Extract the (X, Y) coordinate from the center of the cell holding the provided text.  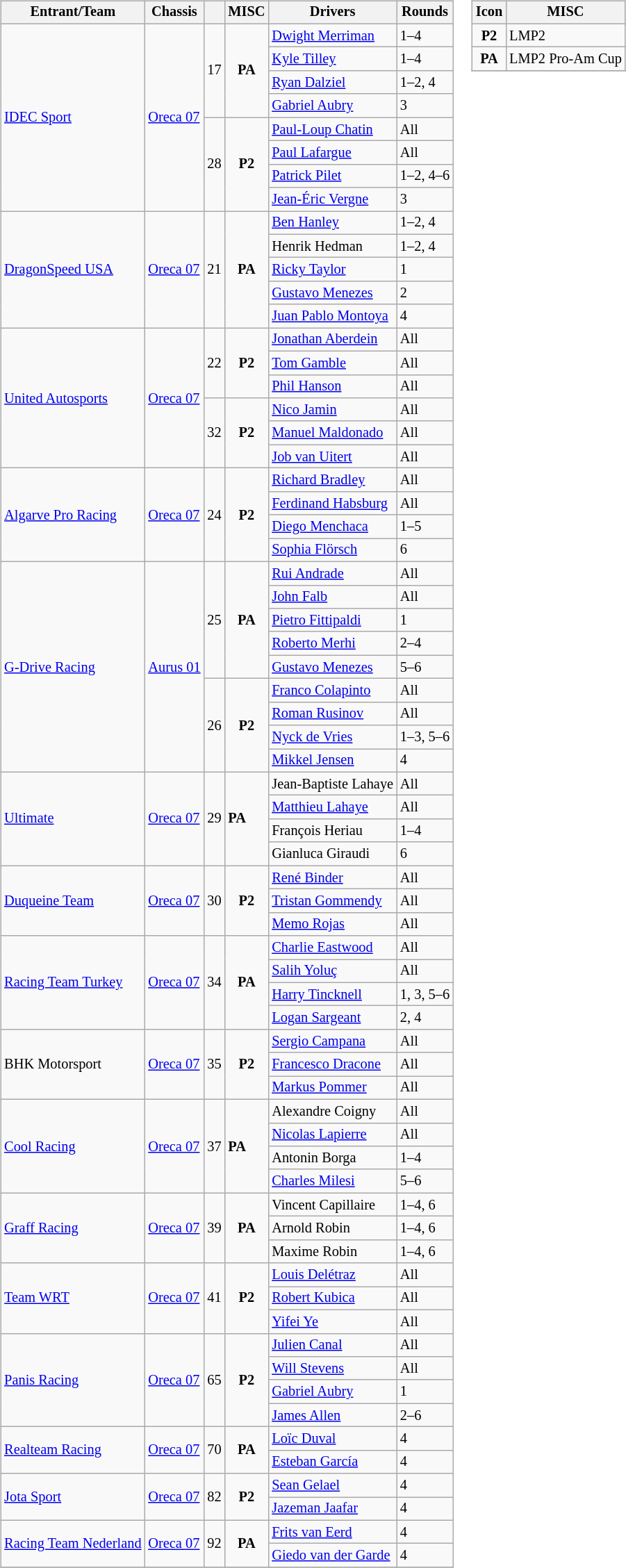
1–3, 5–6 (425, 737)
Dwight Merriman (332, 35)
41 (214, 1298)
Louis Delétraz (332, 1275)
Memo Rojas (332, 924)
35 (214, 1064)
Racing Team Turkey (72, 982)
Manuel Maldonado (332, 433)
Giedo van der Garde (332, 1555)
Roman Rusinov (332, 713)
Aurus 01 (174, 667)
Nico Jamin (332, 410)
Jota Sport (72, 1496)
Cool Racing (72, 1146)
Henrik Hedman (332, 246)
Jazeman Jaafar (332, 1509)
Will Stevens (332, 1369)
2, 4 (425, 1018)
Frits van Eerd (332, 1532)
Charles Milesi (332, 1181)
2–6 (425, 1415)
Kyle Tilley (332, 59)
Ricky Taylor (332, 270)
1–5 (425, 527)
IDEC Sport (72, 117)
Logan Sargeant (332, 1018)
Ferdinand Habsburg (332, 503)
Jean-Baptiste Lahaye (332, 784)
34 (214, 982)
32 (214, 434)
24 (214, 515)
Chassis (174, 13)
John Falb (332, 597)
LMP2 Pro-Am Cup (566, 59)
26 (214, 725)
LMP2 (566, 35)
BHK Motorsport (72, 1064)
82 (214, 1496)
Jonathan Aberdein (332, 340)
Sean Gelael (332, 1485)
Sergio Campana (332, 1041)
Phil Hanson (332, 386)
70 (214, 1451)
Rounds (425, 13)
Ryan Dalziel (332, 83)
James Allen (332, 1415)
G-Drive Racing (72, 667)
Salih Yoluç (332, 971)
Robert Kubica (332, 1298)
Vincent Capillaire (332, 1205)
2 (425, 293)
65 (214, 1380)
Juan Pablo Montoya (332, 316)
Racing Team Nederland (72, 1544)
37 (214, 1146)
Francesco Dracone (332, 1064)
Panis Racing (72, 1380)
28 (214, 164)
Charlie Eastwood (332, 948)
Mikkel Jensen (332, 761)
Jean-Éric Vergne (332, 199)
Ultimate (72, 818)
Tom Gamble (332, 363)
1–2, 4–6 (425, 176)
29 (214, 818)
Yifei Ye (332, 1321)
Gianluca Giraudi (332, 854)
Patrick Pilet (332, 176)
Algarve Pro Racing (72, 515)
Esteban García (332, 1462)
Graff Racing (72, 1228)
Pietro Fittipaldi (332, 620)
Loïc Duval (332, 1439)
DragonSpeed USA (72, 270)
Paul Lafargue (332, 153)
Maxime Robin (332, 1251)
Realteam Racing (72, 1451)
Markus Pommer (332, 1088)
Duqueine Team (72, 900)
Diego Menchaca (332, 527)
Tristan Gommendy (332, 901)
Roberto Merhi (332, 643)
30 (214, 900)
21 (214, 270)
92 (214, 1544)
René Binder (332, 877)
Team WRT (72, 1298)
25 (214, 620)
Sophia Flörsch (332, 550)
Alexandre Coigny (332, 1111)
22 (214, 363)
Richard Bradley (332, 480)
Paul-Loup Chatin (332, 129)
17 (214, 71)
2–4 (425, 643)
Harry Tincknell (332, 994)
Icon (489, 13)
Entrant/Team (72, 13)
Ben Hanley (332, 223)
Rui Andrade (332, 573)
Nyck de Vries (332, 737)
François Heriau (332, 831)
39 (214, 1228)
Job van Uitert (332, 456)
Matthieu Lahaye (332, 807)
United Autosports (72, 398)
Julien Canal (332, 1345)
Antonin Borga (332, 1158)
Arnold Robin (332, 1228)
Drivers (332, 13)
1, 3, 5–6 (425, 994)
Nicolas Lapierre (332, 1134)
Franco Colapinto (332, 691)
